Identify which cell holds the provided text, then report its [X, Y] central coordinate. 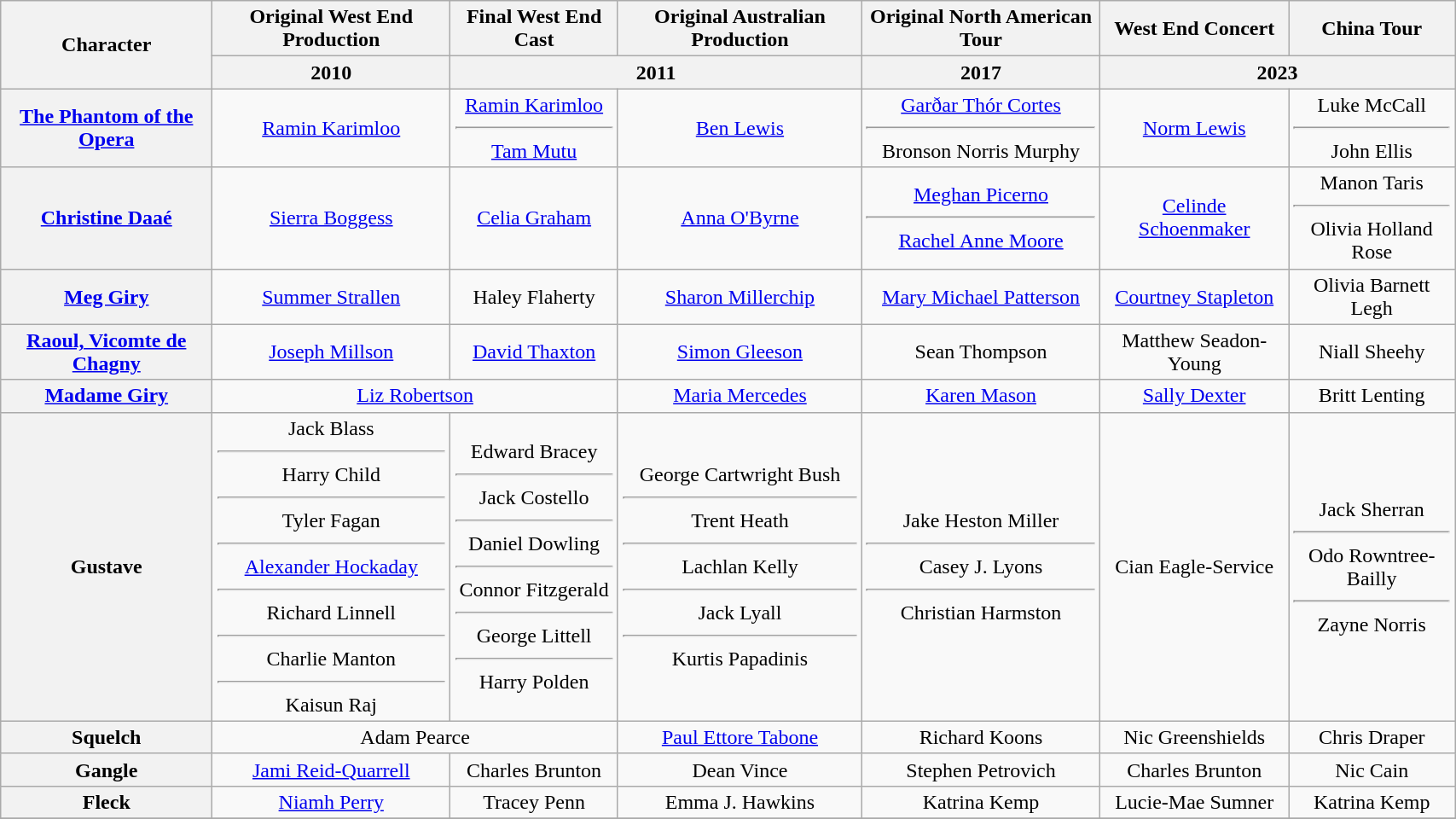
Norm Lewis [1194, 128]
Sierra Boggess [331, 218]
Cian Eagle-Service [1194, 566]
Meghan PicernoRachel Anne Moore [981, 218]
Tracey Penn [534, 802]
Mary Michael Patterson [981, 297]
Character [107, 44]
Richard Koons [981, 737]
Matthew Seadon-Young [1194, 351]
2017 [981, 73]
Sean Thompson [981, 351]
Manon TarisOlivia Holland Rose [1372, 218]
Edward BraceyJack CostelloDaniel DowlingConnor FitzgeraldGeorge LittellHarry Polden [534, 566]
China Tour [1372, 29]
Jami Reid-Quarrell [331, 770]
Ramin Karimloo [331, 128]
Jack BlassHarry ChildTyler FaganAlexander HockadayRichard LinnellCharlie MantonKaisun Raj [331, 566]
Christine Daaé [107, 218]
Adam Pearce [415, 737]
Ben Lewis [740, 128]
Squelch [107, 737]
Original Australian Production [740, 29]
Simon Gleeson [740, 351]
Original West End Production [331, 29]
2023 [1278, 73]
Lucie-Mae Sumner [1194, 802]
Anna O'Byrne [740, 218]
Niall Sheehy [1372, 351]
Original North American Tour [981, 29]
West End Concert [1194, 29]
Sally Dexter [1194, 396]
Chris Draper [1372, 737]
David Thaxton [534, 351]
Courtney Stapleton [1194, 297]
Dean Vince [740, 770]
The Phantom of the Opera [107, 128]
Gustave [107, 566]
Meg Giry [107, 297]
Gangle [107, 770]
Garðar Thór CortesBronson Norris Murphy [981, 128]
Madame Giry [107, 396]
Britt Lenting [1372, 396]
Nic Cain [1372, 770]
Niamh Perry [331, 802]
George Cartwright BushTrent HeathLachlan KellyJack Lyall Kurtis Papadinis [740, 566]
Luke McCallJohn Ellis [1372, 128]
Liz Robertson [415, 396]
Karen Mason [981, 396]
Nic Greenshields [1194, 737]
Paul Ettore Tabone [740, 737]
2011 [657, 73]
Olivia Barnett Legh [1372, 297]
Raoul, Vicomte de Chagny [107, 351]
Stephen Petrovich [981, 770]
Haley Flaherty [534, 297]
Ramin KarimlooTam Mutu [534, 128]
Maria Mercedes [740, 396]
Celinde Schoenmaker [1194, 218]
Celia Graham [534, 218]
Emma J. Hawkins [740, 802]
Sharon Millerchip [740, 297]
Joseph Millson [331, 351]
Summer Strallen [331, 297]
Final West End Cast [534, 29]
2010 [331, 73]
Jack SherranOdo Rowntree-BaillyZayne Norris [1372, 566]
Fleck [107, 802]
Jake Heston MillerCasey J. LyonsChristian Harmston [981, 566]
